Return the [X, Y] coordinate for the center point of the cell that contains the specified text.  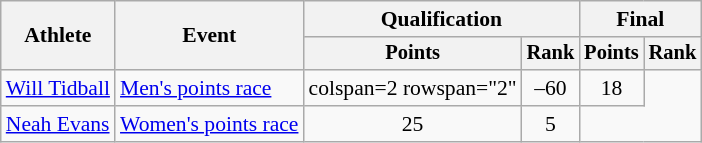
Final [640, 19]
–60 [551, 88]
Neah Evans [58, 124]
Women's points race [210, 124]
Qualification [442, 19]
colspan=2 rowspan="2" [413, 88]
Will Tidball [58, 88]
Event [210, 36]
5 [551, 124]
Men's points race [210, 88]
18 [611, 88]
Athlete [58, 36]
25 [413, 124]
